Extract the (x, y) coordinate from the center of the cell holding the provided text.  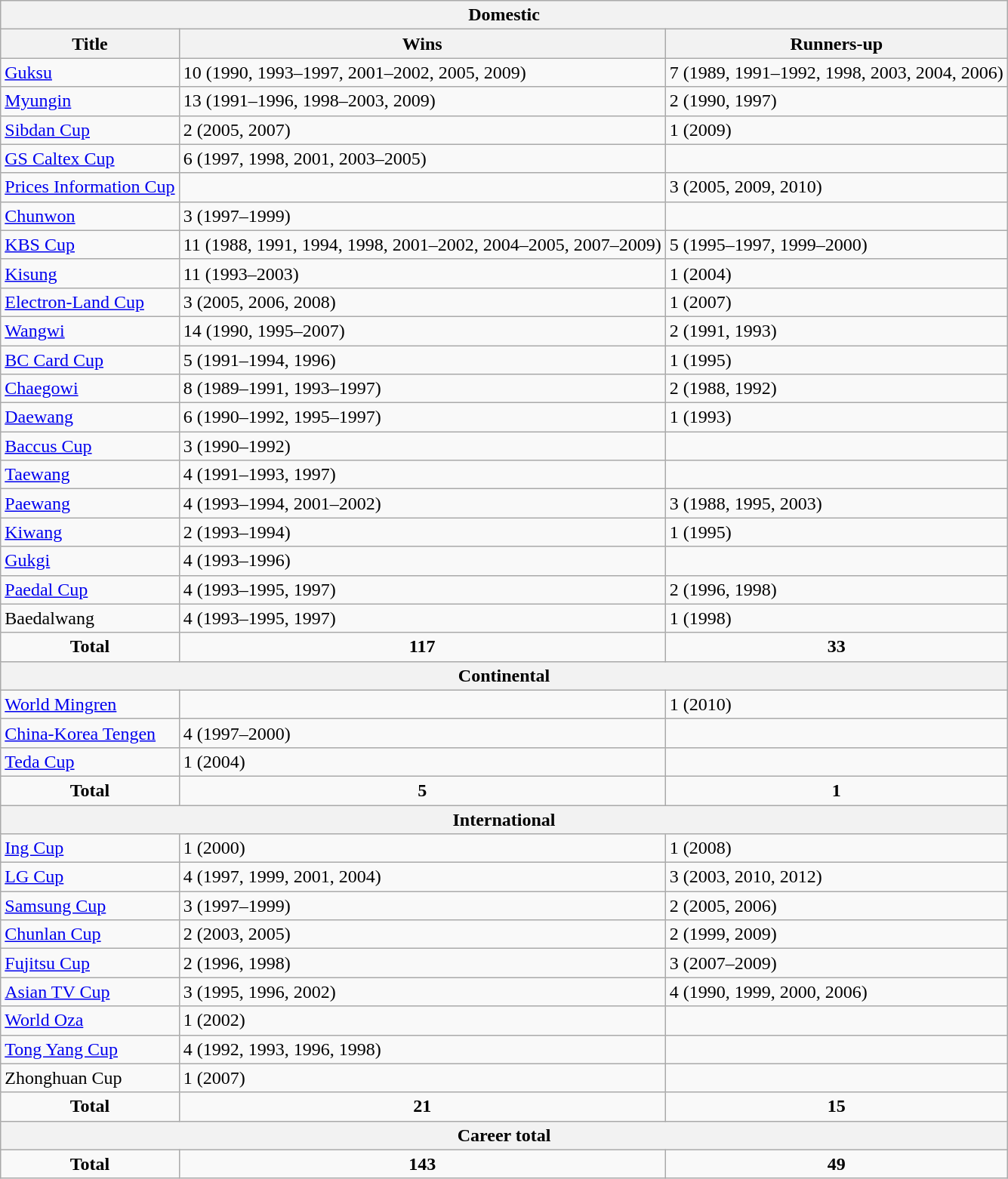
Electron-Land Cup (90, 302)
3 (2003, 2010, 2012) (837, 877)
Kiwang (90, 532)
Samsung Cup (90, 906)
Wangwi (90, 331)
8 (1989–1991, 1993–1997) (422, 389)
15 (837, 1107)
Chunlan Cup (90, 934)
10 (1990, 1993–1997, 2001–2002, 2005, 2009) (422, 72)
Kisung (90, 273)
2 (2005, 2006) (837, 906)
Tong Yang Cup (90, 1049)
1 (2008) (837, 848)
Title (90, 44)
2 (1993–1994) (422, 532)
World Oza (90, 1020)
Ing Cup (90, 848)
2 (1988, 1992) (837, 389)
5 (1991–1994, 1996) (422, 360)
Career total (504, 1135)
5 (1995–1997, 1999–2000) (837, 245)
3 (1988, 1995, 2003) (837, 503)
Domestic (504, 15)
Chunwon (90, 216)
11 (1993–2003) (422, 273)
1 (837, 790)
14 (1990, 1995–2007) (422, 331)
1 (2000) (422, 848)
Prices Information Cup (90, 187)
International (504, 819)
3 (2005, 2009, 2010) (837, 187)
Gukgi (90, 561)
4 (1993–1996) (422, 561)
Paewang (90, 503)
BC Card Cup (90, 360)
Asian TV Cup (90, 992)
1 (2002) (422, 1020)
Wins (422, 44)
3 (1995, 1996, 2002) (422, 992)
4 (1993–1994, 2001–2002) (422, 503)
1 (2010) (837, 704)
Chaegowi (90, 389)
Zhonghuan Cup (90, 1078)
4 (1992, 1993, 1996, 1998) (422, 1049)
11 (1988, 1991, 1994, 1998, 2001–2002, 2004–2005, 2007–2009) (422, 245)
6 (1990–1992, 1995–1997) (422, 417)
Runners-up (837, 44)
Paedal Cup (90, 589)
GS Caltex Cup (90, 159)
2 (1990, 1997) (837, 101)
Guksu (90, 72)
3 (2005, 2006, 2008) (422, 302)
33 (837, 647)
Taewang (90, 475)
1 (2009) (837, 130)
4 (1990, 1999, 2000, 2006) (837, 992)
4 (1997–2000) (422, 733)
World Mingren (90, 704)
Baccus Cup (90, 446)
21 (422, 1107)
2 (1991, 1993) (837, 331)
3 (1990–1992) (422, 446)
1 (1993) (837, 417)
143 (422, 1164)
3 (2007–2009) (837, 963)
1 (1998) (837, 618)
4 (1991–1993, 1997) (422, 475)
13 (1991–1996, 1998–2003, 2009) (422, 101)
6 (1997, 1998, 2001, 2003–2005) (422, 159)
Baedalwang (90, 618)
117 (422, 647)
49 (837, 1164)
Teda Cup (90, 762)
2 (2003, 2005) (422, 934)
China-Korea Tengen (90, 733)
2 (1999, 2009) (837, 934)
LG Cup (90, 877)
2 (2005, 2007) (422, 130)
4 (1997, 1999, 2001, 2004) (422, 877)
Myungin (90, 101)
KBS Cup (90, 245)
Sibdan Cup (90, 130)
Continental (504, 676)
5 (422, 790)
Fujitsu Cup (90, 963)
7 (1989, 1991–1992, 1998, 2003, 2004, 2006) (837, 72)
Daewang (90, 417)
